Capture the cell that displays the provided text and extract its (X, Y) central coordinate. 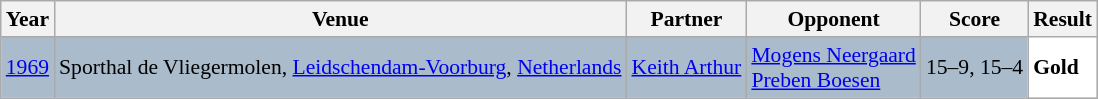
Score (974, 19)
Opponent (834, 19)
15–9, 15–4 (974, 68)
1969 (28, 68)
Mogens Neergaard Preben Boesen (834, 68)
Year (28, 19)
Result (1062, 19)
Partner (687, 19)
Gold (1062, 68)
Sporthal de Vliegermolen, Leidschendam-Voorburg, Netherlands (340, 68)
Keith Arthur (687, 68)
Venue (340, 19)
